For the text-containing cell, return its midpoint in [X, Y] coordinate format. 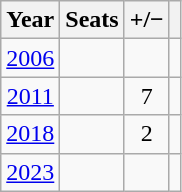
Year [30, 20]
2006 [30, 58]
Seats [92, 20]
2023 [30, 172]
2018 [30, 134]
+/− [146, 20]
2011 [30, 96]
2 [146, 134]
7 [146, 96]
